Output the (X, Y) coordinate of the center of the cell containing the given text.  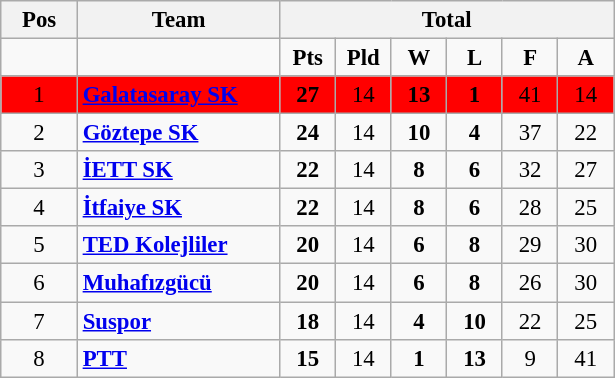
28 (530, 208)
W (419, 58)
Pos (40, 20)
A (586, 58)
İtfaiye SK (178, 208)
5 (40, 245)
7 (40, 321)
24 (308, 133)
Galatasaray SK (178, 95)
PTT (178, 358)
2 (40, 133)
Göztepe SK (178, 133)
Muhafızgücü (178, 283)
37 (530, 133)
18 (308, 321)
3 (40, 170)
Suspor (178, 321)
15 (308, 358)
Total (447, 20)
TED Kolejliler (178, 245)
9 (530, 358)
Pts (308, 58)
Team (178, 20)
29 (530, 245)
İETT SK (178, 170)
26 (530, 283)
Pld (364, 58)
32 (530, 170)
L (475, 58)
F (530, 58)
